Output the (x, y) coordinate of the center of the cell containing the given text.  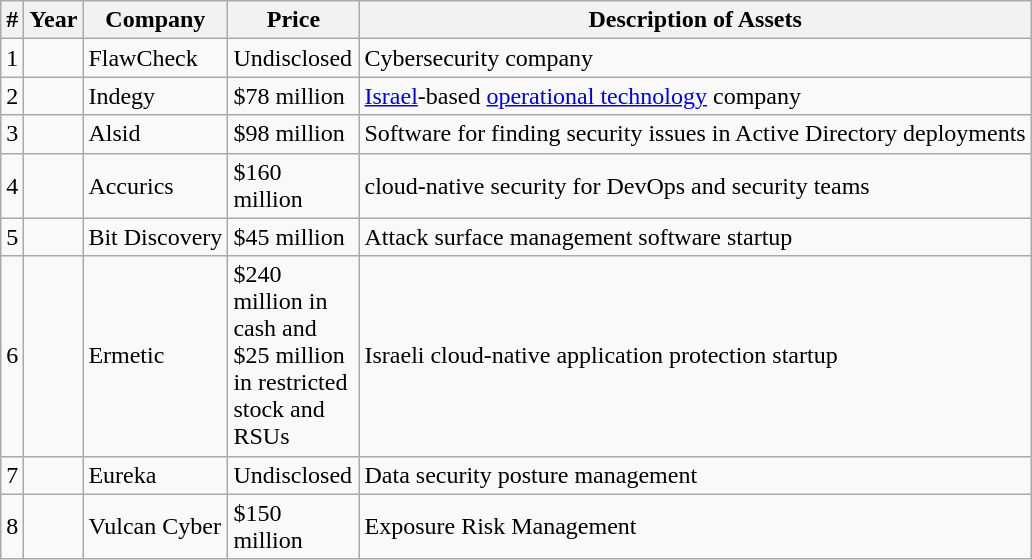
Software for finding security issues in Active Directory deployments (695, 134)
Attack surface management software startup (695, 237)
8 (12, 526)
3 (12, 134)
Company (156, 20)
Data security posture management (695, 475)
$150 million (294, 526)
Ermetic (156, 356)
5 (12, 237)
$160 million (294, 186)
6 (12, 356)
Exposure Risk Management (695, 526)
FlawCheck (156, 58)
Description of Assets (695, 20)
Year (54, 20)
Eureka (156, 475)
$78 million (294, 96)
$98 million (294, 134)
Price (294, 20)
Cybersecurity company (695, 58)
# (12, 20)
Alsid (156, 134)
7 (12, 475)
2 (12, 96)
$240 million in cash and $25 million in restricted stock and RSUs (294, 356)
1 (12, 58)
Israeli cloud-native application protection startup (695, 356)
$45 million (294, 237)
Vulcan Cyber (156, 526)
Accurics (156, 186)
cloud-native security for DevOps and security teams (695, 186)
Israel-based operational technology company (695, 96)
4 (12, 186)
Bit Discovery (156, 237)
Indegy (156, 96)
